Capture the cell that displays the provided text and extract its [X, Y] central coordinate. 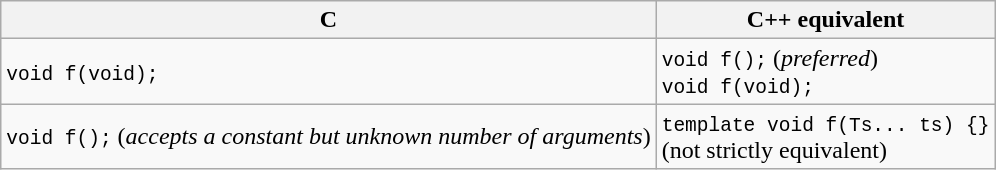
C++ equivalent [826, 20]
template void f(Ts... ts) {}(not strictly equivalent) [826, 136]
void f(); (preferred) void f(void); [826, 72]
void f(); (accepts a constant but unknown number of arguments) [328, 136]
C [328, 20]
void f(void); [328, 72]
